Identify which cell holds the provided text, then report its (x, y) central coordinate. 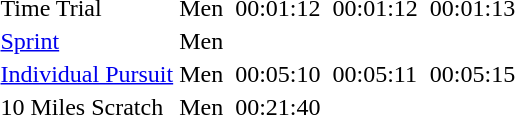
00:05:11 (375, 74)
00:05:10 (278, 74)
